Output the [X, Y] coordinate of the center of the cell containing the given text.  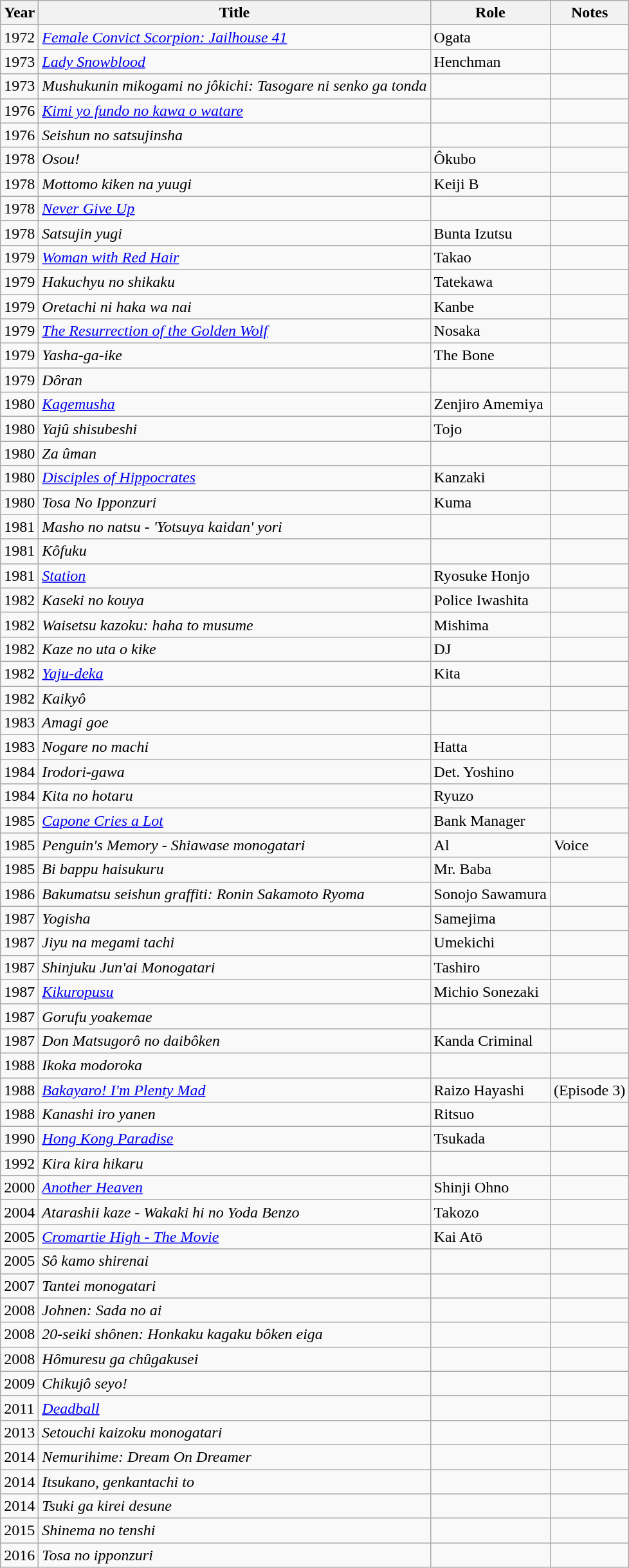
Role [490, 13]
Mottomo kiken na yuugi [234, 184]
Mr. Baba [490, 870]
Kita no hotaru [234, 796]
2016 [19, 1555]
Tojo [490, 429]
Penguin's Memory - Shiawase monogatari [234, 845]
Sô kamo shirenai [234, 1261]
Amagi goe [234, 723]
1986 [19, 894]
Tatekawa [490, 282]
2004 [19, 1212]
Kuma [490, 502]
Gorufu yoakemae [234, 1016]
1992 [19, 1163]
1990 [19, 1139]
Nosaka [490, 331]
Yaju-deka [234, 673]
Samejima [490, 918]
Tosa No Ipponzuri [234, 502]
The Bone [490, 356]
Ogata [490, 37]
Tantei monogatari [234, 1286]
Kira kira hikaru [234, 1163]
Waisetsu kazoku: haha to musume [234, 624]
Kimi yo fundo no kawa o watare [234, 111]
Woman with Red Hair [234, 257]
Another Heaven [234, 1188]
Michio Sonezaki [490, 992]
Jiyu na megami tachi [234, 943]
Kikuropusu [234, 992]
Bank Manager [490, 821]
Atarashii kaze - Wakaki hi no Yoda Benzo [234, 1212]
Year [19, 13]
Notes [589, 13]
Hômuresu ga chûgakusei [234, 1359]
2015 [19, 1531]
2013 [19, 1432]
Takao [490, 257]
Ôkubo [490, 160]
Shinji Ohno [490, 1188]
Kôfuku [234, 551]
DJ [490, 649]
Hakuchyu no shikaku [234, 282]
Yasha-ga-ike [234, 356]
Kanda Criminal [490, 1041]
Kaseki no kouya [234, 600]
Deadball [234, 1408]
Bakayaro! I'm Plenty Mad [234, 1090]
Kita [490, 673]
Kanbe [490, 307]
Henchman [490, 62]
Yajû shisubeshi [234, 429]
Tashiro [490, 967]
1972 [19, 37]
Chikujô seyo! [234, 1383]
(Episode 3) [589, 1090]
Satsujin yugi [234, 233]
Kanzaki [490, 478]
Za ûman [234, 453]
2011 [19, 1408]
Ikoka modoroka [234, 1065]
Kagemusha [234, 405]
Kaze no uta o kike [234, 649]
Title [234, 13]
Kai Atō [490, 1237]
Kaikyô [234, 698]
Keiji B [490, 184]
Shinema no tenshi [234, 1531]
Station [234, 576]
2000 [19, 1188]
Police Iwashita [490, 600]
Osou! [234, 160]
Don Matsugorô no daibôken [234, 1041]
Female Convict Scorpion: Jailhouse 41 [234, 37]
Oretachi ni haka wa nai [234, 307]
Yogisha [234, 918]
The Resurrection of the Golden Wolf [234, 331]
Mishima [490, 624]
Mushukunin mikogami no jôkichi: Tasogare ni senko ga tonda [234, 86]
Masho no natsu - 'Yotsuya kaidan' yori [234, 527]
Hong Kong Paradise [234, 1139]
Ryosuke Honjo [490, 576]
Ritsuo [490, 1115]
Disciples of Hippocrates [234, 478]
Raizo Hayashi [490, 1090]
Voice [589, 845]
Seishun no satsujinsha [234, 135]
Det. Yoshino [490, 772]
Nogare no machi [234, 747]
Ryuzo [490, 796]
Hatta [490, 747]
Dôran [234, 380]
Bi bappu haisukuru [234, 870]
Bakumatsu seishun graffiti: Ronin Sakamoto Ryoma [234, 894]
20-seiki shônen: Honkaku kagaku bôken eiga [234, 1335]
Shinjuku Jun'ai Monogatari [234, 967]
Bunta Izutsu [490, 233]
Itsukano, genkantachi to [234, 1481]
Irodori-gawa [234, 772]
Never Give Up [234, 208]
Capone Cries a Lot [234, 821]
Nemurihime: Dream On Dreamer [234, 1457]
Tsukada [490, 1139]
Zenjiro Amemiya [490, 405]
Cromartie High - The Movie [234, 1237]
2009 [19, 1383]
Lady Snowblood [234, 62]
Setouchi kaizoku monogatari [234, 1432]
Takozo [490, 1212]
Tsuki ga kirei desune [234, 1506]
Tosa no ipponzuri [234, 1555]
Al [490, 845]
2007 [19, 1286]
Johnen: Sada no ai [234, 1310]
Kanashi iro yanen [234, 1115]
Sonojo Sawamura [490, 894]
Umekichi [490, 943]
